Scan for the cell matching the given text and deliver its [X, Y] coordinate at center. 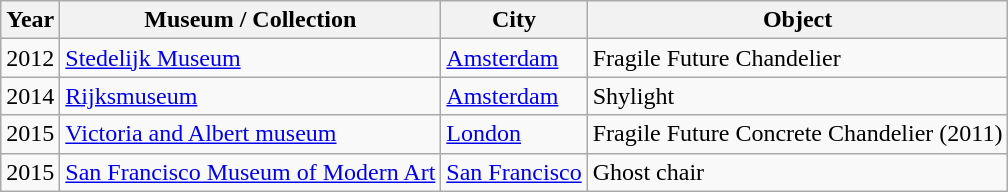
San Francisco Museum of Modern Art [250, 172]
Fragile Future Concrete Chandelier (2011) [798, 134]
Stedelijk Museum [250, 58]
London [514, 134]
San Francisco [514, 172]
Museum / Collection [250, 20]
2014 [30, 96]
Fragile Future Chandelier [798, 58]
Ghost chair [798, 172]
Shylight [798, 96]
Year [30, 20]
Victoria and Albert museum [250, 134]
2012 [30, 58]
Object [798, 20]
City [514, 20]
Rijksmuseum [250, 96]
